Identify which cell holds the provided text, then report its (X, Y) central coordinate. 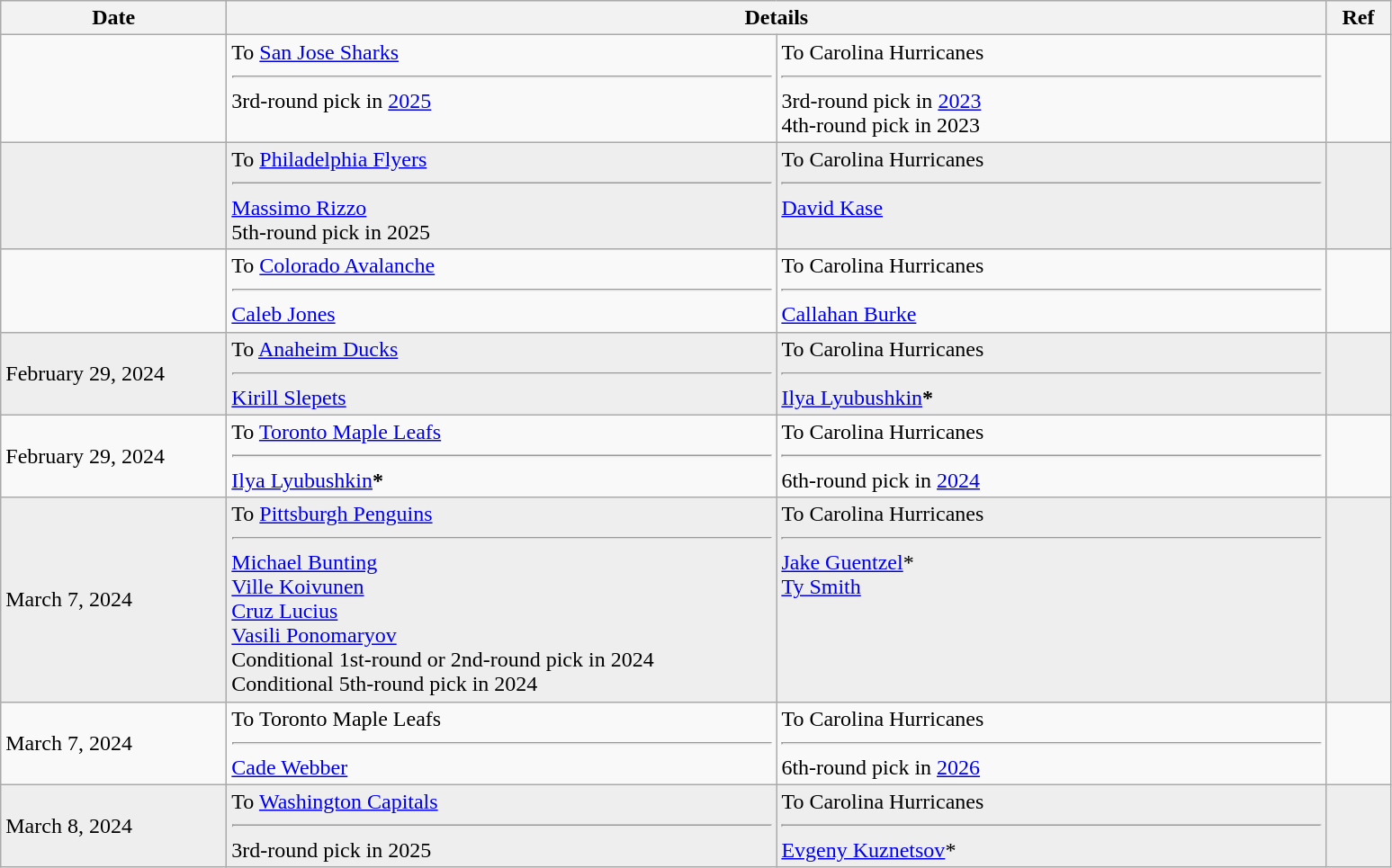
To Philadelphia FlyersMassimo Rizzo5th-round pick in 2025 (502, 196)
To Toronto Maple LeafsIlya Lyubushkin* (502, 456)
To Carolina HurricanesJake Guentzel*Ty Smith (1051, 599)
To Carolina Hurricanes6th-round pick in 2024 (1051, 456)
March 8, 2024 (113, 826)
To Anaheim DucksKirill Slepets (502, 373)
To Carolina Hurricanes3rd-round pick in 20234th-round pick in 2023 (1051, 88)
Details (777, 18)
To San Jose Sharks3rd-round pick in 2025 (502, 88)
To Carolina HurricanesEvgeny Kuznetsov* (1051, 826)
To Washington Capitals3rd-round pick in 2025 (502, 826)
Ref (1359, 18)
To Colorado AvalancheCaleb Jones (502, 291)
Date (113, 18)
To Carolina Hurricanes6th-round pick in 2026 (1051, 743)
To Carolina HurricanesCallahan Burke (1051, 291)
To Carolina HurricanesDavid Kase (1051, 196)
To Carolina HurricanesIlya Lyubushkin* (1051, 373)
To Toronto Maple LeafsCade Webber (502, 743)
